Extract the (X, Y) coordinate from the center of the cell holding the provided text.  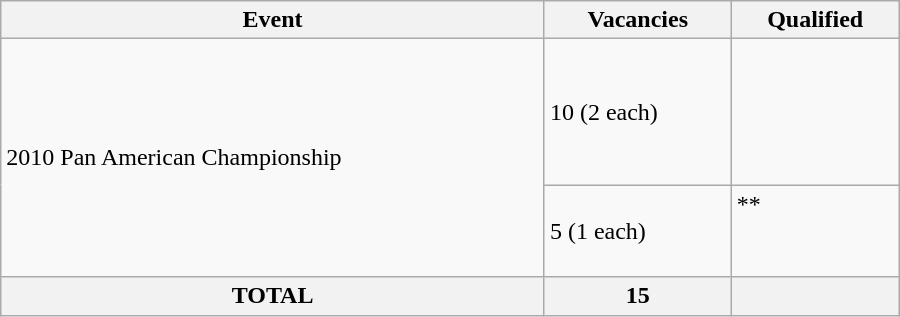
** (815, 231)
5 (1 each) (638, 231)
Vacancies (638, 20)
10 (2 each) (638, 112)
TOTAL (273, 296)
15 (638, 296)
2010 Pan American Championship (273, 158)
Qualified (815, 20)
Event (273, 20)
